Identify which cell holds the provided text, then report its [x, y] central coordinate. 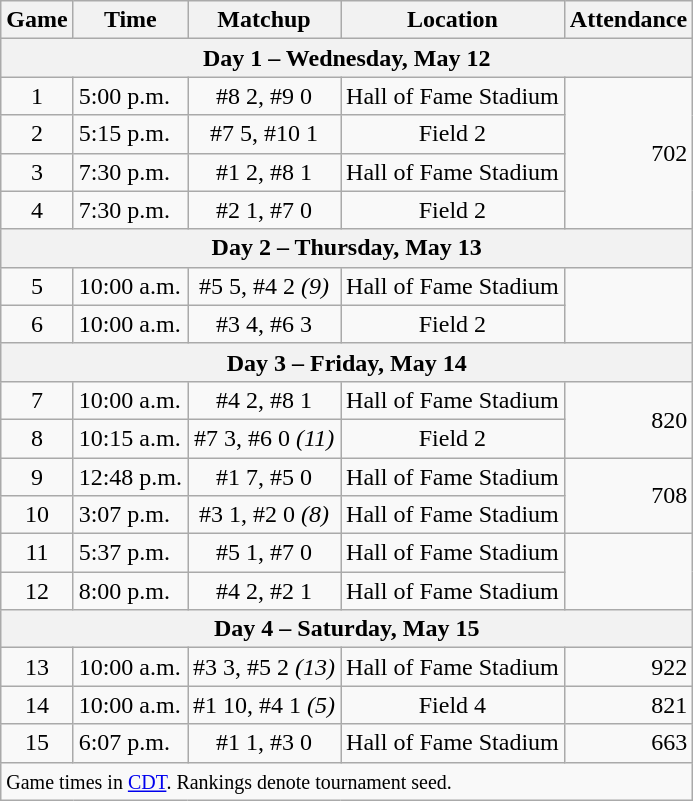
5:37 p.m. [130, 553]
3 [37, 172]
#5 1, #7 0 [264, 553]
12 [37, 591]
10 [37, 515]
2 [37, 134]
Game [37, 20]
#7 5, #10 1 [264, 134]
Game times in CDT. Rankings denote tournament seed. [347, 781]
3:07 p.m. [130, 515]
#1 2, #8 1 [264, 172]
13 [37, 667]
1 [37, 96]
#3 1, #2 0 (8) [264, 515]
12:48 p.m. [130, 477]
Attendance [628, 20]
#8 2, #9 0 [264, 96]
9 [37, 477]
#5 5, #4 2 (9) [264, 286]
6:07 p.m. [130, 743]
#1 1, #3 0 [264, 743]
Day 2 – Thursday, May 13 [347, 248]
6 [37, 324]
820 [628, 419]
Matchup [264, 20]
5 [37, 286]
14 [37, 705]
821 [628, 705]
#3 3, #5 2 (13) [264, 667]
15 [37, 743]
922 [628, 667]
Day 3 – Friday, May 14 [347, 362]
7 [37, 400]
Location [453, 20]
702 [628, 153]
Day 1 – Wednesday, May 12 [347, 58]
#7 3, #6 0 (11) [264, 438]
663 [628, 743]
11 [37, 553]
Time [130, 20]
#2 1, #7 0 [264, 210]
4 [37, 210]
#1 10, #4 1 (5) [264, 705]
8 [37, 438]
10:15 a.m. [130, 438]
#3 4, #6 3 [264, 324]
5:00 p.m. [130, 96]
#4 2, #8 1 [264, 400]
5:15 p.m. [130, 134]
708 [628, 496]
8:00 p.m. [130, 591]
Day 4 – Saturday, May 15 [347, 629]
#4 2, #2 1 [264, 591]
#1 7, #5 0 [264, 477]
Field 4 [453, 705]
